Scan for the cell matching the given text and deliver its [x, y] coordinate at center. 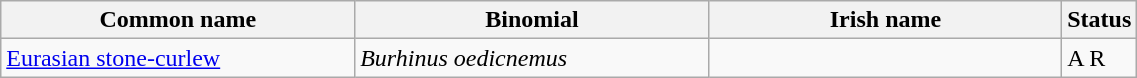
Eurasian stone-curlew [178, 58]
Common name [178, 20]
Binomial [532, 20]
Irish name [885, 20]
A R [1100, 58]
Burhinus oedicnemus [532, 58]
Status [1100, 20]
